Return the [X, Y] coordinate for the center point of the cell that contains the specified text.  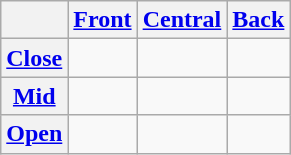
Back [258, 20]
Front [102, 20]
Open [34, 134]
Mid [34, 96]
Close [34, 58]
Central [182, 20]
